Find where the given text appears and provide that cell's center as (X, Y) coordinate. 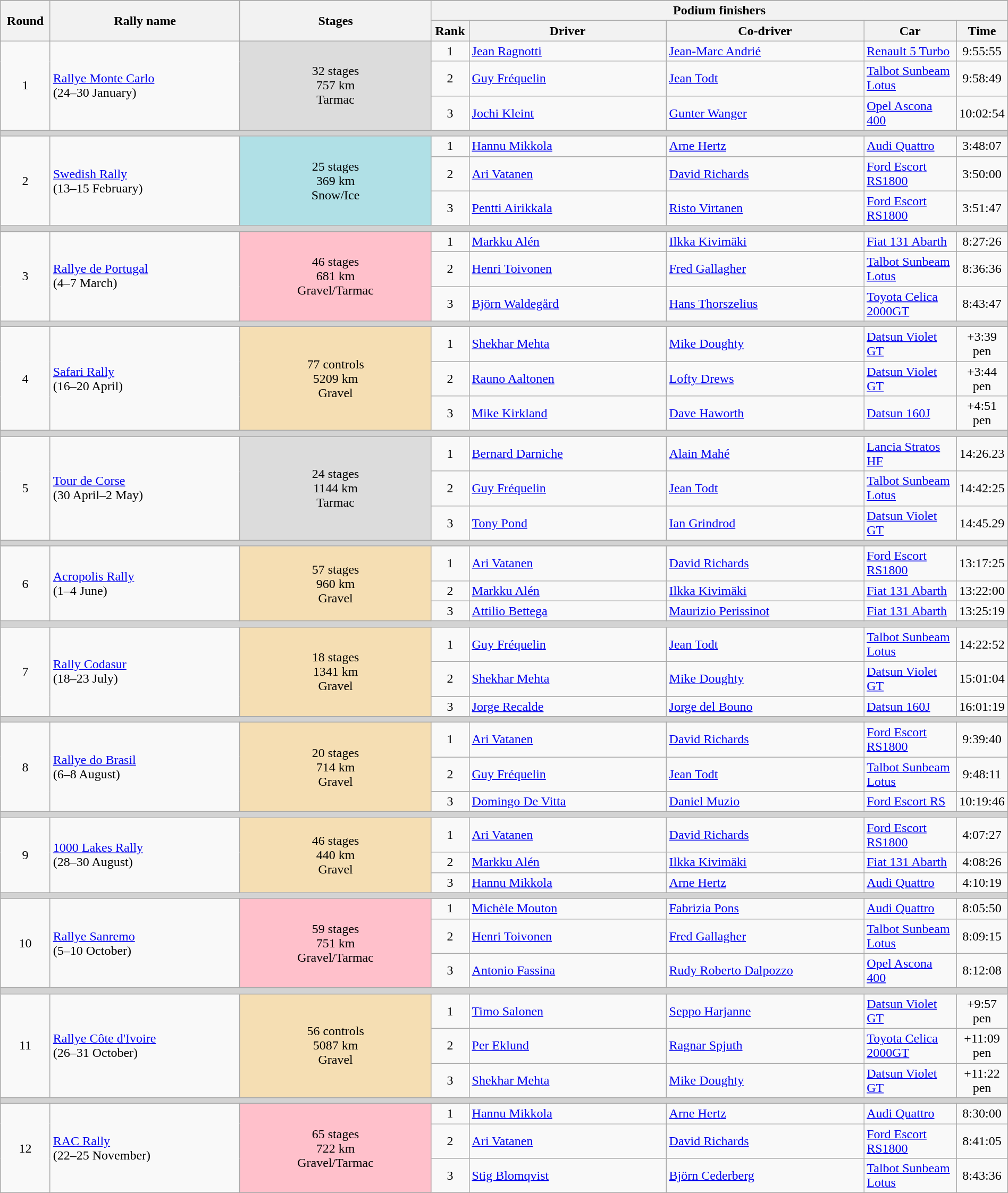
8:05:50 (982, 909)
9:58:49 (982, 79)
Pentti Airikkala (568, 208)
Car (910, 31)
10:02:54 (982, 113)
Daniel Muzio (765, 802)
3:50:00 (982, 173)
Tour de Corse(30 April–2 May) (145, 488)
14:42:25 (982, 488)
14:45.29 (982, 523)
20 stages714 kmGravel (335, 767)
Maurizio Perissinot (765, 611)
7 (26, 671)
+11:09 pen (982, 1045)
8:43:47 (982, 303)
Rally name (145, 21)
Time (982, 31)
4:07:27 (982, 835)
8:30:00 (982, 1114)
Domingo De Vitta (568, 802)
Björn Cederberg (765, 1176)
65 stages722 kmGravel/Tarmac (335, 1148)
16:01:19 (982, 707)
Ian Grindrod (765, 523)
3:48:07 (982, 146)
Rauno Aaltonen (568, 379)
14:22:52 (982, 644)
Co-driver (765, 31)
77 controls5209 kmGravel (335, 379)
Rallye Monte Carlo(24–30 January) (145, 86)
13:17:25 (982, 564)
Alain Mahé (765, 454)
8:27:26 (982, 241)
9:55:55 (982, 51)
8:09:15 (982, 936)
Fabrizia Pons (765, 909)
56 controls5087 kmGravel (335, 1045)
15:01:04 (982, 678)
Renault 5 Turbo (910, 51)
Swedish Rally(13–15 February) (145, 181)
18 stages1341 kmGravel (335, 671)
Rallye Sanremo(5–10 October) (145, 943)
Safari Rally(16–20 April) (145, 379)
Bernard Darniche (568, 454)
Michèle Mouton (568, 909)
12 (26, 1148)
5 (26, 488)
+11:22 pen (982, 1080)
Jorge del Bouno (765, 707)
8:12:08 (982, 971)
Hans Thorszelius (765, 303)
4:08:26 (982, 862)
8:41:05 (982, 1141)
4 (26, 379)
Rank (450, 31)
Stig Blomqvist (568, 1176)
Driver (568, 31)
14:26.23 (982, 454)
8:36:36 (982, 269)
57 stages960 kmGravel (335, 584)
9:48:11 (982, 774)
10:19:46 (982, 802)
24 stages1144 kmTarmac (335, 488)
Risto Virtanen (765, 208)
10 (26, 943)
11 (26, 1045)
Lofty Drews (765, 379)
4:10:19 (982, 883)
+9:57 pen (982, 1011)
+3:44 pen (982, 379)
Rallye do Brasil(6–8 August) (145, 767)
9 (26, 855)
1000 Lakes Rally(28–30 August) (145, 855)
Jorge Recalde (568, 707)
Ragnar Spjuth (765, 1045)
Round (26, 21)
46 stages440 kmGravel (335, 855)
9:39:40 (982, 740)
Antonio Fassina (568, 971)
Seppo Harjanne (765, 1011)
RAC Rally(22–25 November) (145, 1148)
Timo Salonen (568, 1011)
Jean-Marc Andrié (765, 51)
59 stages751 kmGravel/Tarmac (335, 943)
Acropolis Rally(1–4 June) (145, 584)
+4:51 pen (982, 414)
Tony Pond (568, 523)
Attilio Bettega (568, 611)
+3:39 pen (982, 345)
3:51:47 (982, 208)
Ford Escort RS (910, 802)
Björn Waldegård (568, 303)
8:43:36 (982, 1176)
Jochi Kleint (568, 113)
13:22:00 (982, 591)
8 (26, 767)
Rallye de Portugal(4–7 March) (145, 276)
Rally Codasur(18–23 July) (145, 671)
Per Eklund (568, 1045)
25 stages369 kmSnow/Ice (335, 181)
46 stages681 kmGravel/Tarmac (335, 276)
Mike Kirkland (568, 414)
Jean Ragnotti (568, 51)
Lancia Stratos HF (910, 454)
Gunter Wanger (765, 113)
Stages (335, 21)
Dave Haworth (765, 414)
Rudy Roberto Dalpozzo (765, 971)
13:25:19 (982, 611)
6 (26, 584)
Podium finishers (719, 11)
32 stages757 kmTarmac (335, 86)
Rallye Côte d'Ivoire(26–31 October) (145, 1045)
